Extract the (X, Y) coordinate from the center of the cell holding the provided text.  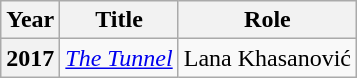
Title (119, 20)
The Tunnel (119, 58)
Role (267, 20)
Year (30, 20)
Lana Khasanović (267, 58)
2017 (30, 58)
